Identify which cell holds the provided text, then report its [X, Y] central coordinate. 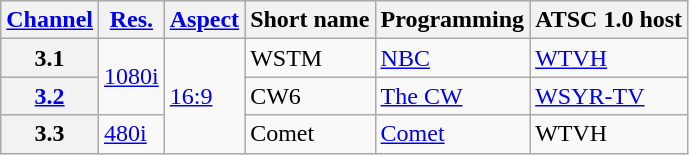
3.3 [50, 134]
Programming [452, 20]
16:9 [204, 96]
Res. [132, 20]
WSYR-TV [609, 96]
The CW [452, 96]
ATSC 1.0 host [609, 20]
3.1 [50, 58]
WSTM [310, 58]
Short name [310, 20]
CW6 [310, 96]
480i [132, 134]
Channel [50, 20]
NBC [452, 58]
3.2 [50, 96]
1080i [132, 77]
Aspect [204, 20]
